Identify which cell holds the provided text, then report its (X, Y) central coordinate. 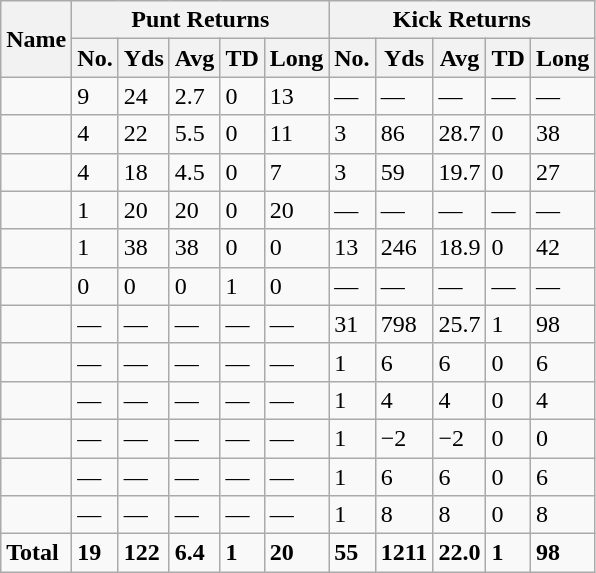
31 (352, 324)
42 (562, 248)
59 (404, 172)
18 (144, 172)
4.5 (194, 172)
2.7 (194, 96)
55 (352, 553)
Name (36, 39)
27 (562, 172)
18.9 (460, 248)
28.7 (460, 134)
19.7 (460, 172)
Total (36, 553)
5.5 (194, 134)
Kick Returns (462, 20)
1211 (404, 553)
22.0 (460, 553)
246 (404, 248)
24 (144, 96)
19 (95, 553)
11 (296, 134)
Punt Returns (200, 20)
798 (404, 324)
86 (404, 134)
25.7 (460, 324)
6.4 (194, 553)
122 (144, 553)
9 (95, 96)
22 (144, 134)
7 (296, 172)
